Capture the cell that displays the provided text and extract its [x, y] central coordinate. 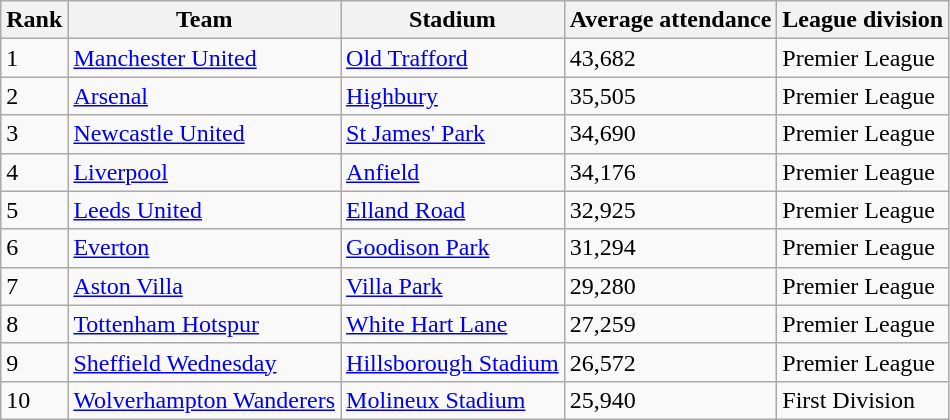
29,280 [670, 286]
Everton [204, 248]
2 [34, 96]
34,690 [670, 134]
8 [34, 324]
43,682 [670, 58]
First Division [863, 400]
31,294 [670, 248]
Rank [34, 20]
Aston Villa [204, 286]
3 [34, 134]
Tottenham Hotspur [204, 324]
Goodison Park [453, 248]
5 [34, 210]
Sheffield Wednesday [204, 362]
Wolverhampton Wanderers [204, 400]
10 [34, 400]
Team [204, 20]
34,176 [670, 172]
Highbury [453, 96]
1 [34, 58]
Elland Road [453, 210]
White Hart Lane [453, 324]
32,925 [670, 210]
26,572 [670, 362]
25,940 [670, 400]
9 [34, 362]
Old Trafford [453, 58]
Arsenal [204, 96]
Newcastle United [204, 134]
35,505 [670, 96]
27,259 [670, 324]
Manchester United [204, 58]
6 [34, 248]
Molineux Stadium [453, 400]
Average attendance [670, 20]
Villa Park [453, 286]
Stadium [453, 20]
4 [34, 172]
Hillsborough Stadium [453, 362]
Liverpool [204, 172]
Anfield [453, 172]
Leeds United [204, 210]
League division [863, 20]
St James' Park [453, 134]
7 [34, 286]
